Determine the (x, y) coordinate at the center of the cell enclosing the given text.  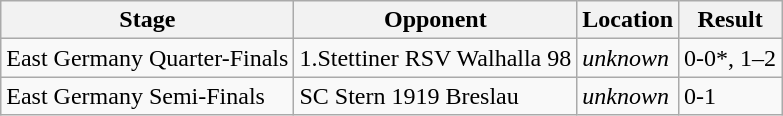
Location (628, 20)
Stage (148, 20)
0-0*, 1–2 (730, 58)
Result (730, 20)
0-1 (730, 96)
Opponent (436, 20)
East Germany Quarter-Finals (148, 58)
East Germany Semi-Finals (148, 96)
1.Stettiner RSV Walhalla 98 (436, 58)
SC Stern 1919 Breslau (436, 96)
